Search for the cell housing the specified text and yield its (x, y) center coordinate. 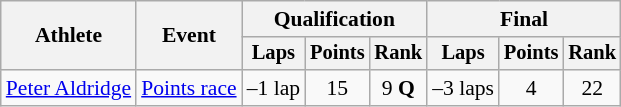
Points race (188, 88)
–1 lap (274, 88)
Peter Aldridge (68, 88)
15 (337, 88)
Qualification (334, 19)
4 (531, 88)
22 (592, 88)
–3 laps (463, 88)
9 Q (399, 88)
Final (524, 19)
Athlete (68, 36)
Event (188, 36)
